Capture the cell that displays the provided text and extract its (x, y) central coordinate. 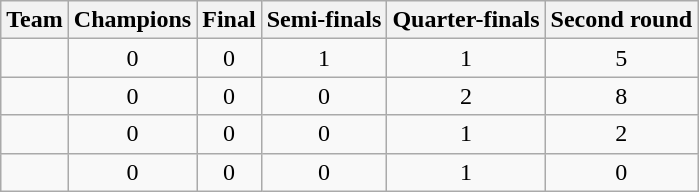
Semi-finals (324, 20)
Final (229, 20)
8 (622, 96)
Second round (622, 20)
Quarter-finals (466, 20)
5 (622, 58)
Team (35, 20)
Champions (132, 20)
